Pinpoint the cell where the given text exists, returning its (x, y) midpoint coordinate. 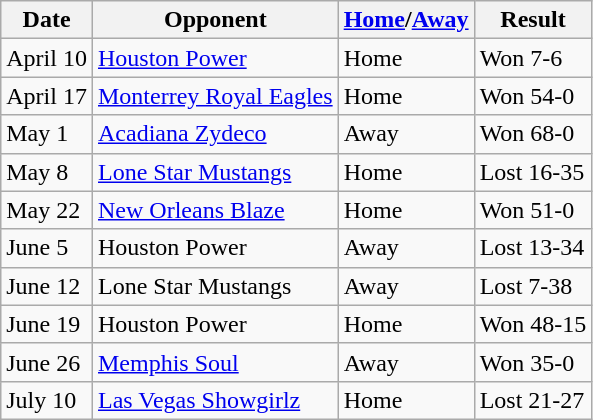
Lost 21-27 (533, 400)
Won 68-0 (533, 134)
Won 35-0 (533, 362)
Won 51-0 (533, 210)
Won 7-6 (533, 58)
April 10 (47, 58)
Acadiana Zydeco (215, 134)
June 26 (47, 362)
Memphis Soul (215, 362)
Monterrey Royal Eagles (215, 96)
Won 48-15 (533, 324)
Lost 7-38 (533, 286)
May 1 (47, 134)
Lost 16-35 (533, 172)
Date (47, 20)
Lost 13-34 (533, 248)
June 5 (47, 248)
Las Vegas Showgirlz (215, 400)
May 22 (47, 210)
June 19 (47, 324)
New Orleans Blaze (215, 210)
Result (533, 20)
June 12 (47, 286)
Opponent (215, 20)
July 10 (47, 400)
Home/Away (406, 20)
May 8 (47, 172)
April 17 (47, 96)
Won 54-0 (533, 96)
